Return [x, y] of the center of cell containing provided text 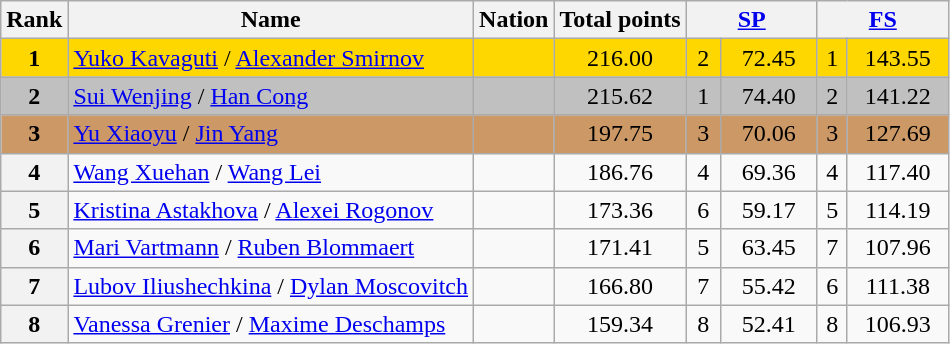
55.42 [768, 286]
171.41 [620, 248]
Sui Wenjing / Han Cong [271, 96]
114.19 [898, 210]
Name [271, 20]
127.69 [898, 134]
SP [752, 20]
72.45 [768, 58]
Kristina Astakhova / Alexei Rogonov [271, 210]
197.75 [620, 134]
52.41 [768, 324]
111.38 [898, 286]
Wang Xuehan / Wang Lei [271, 172]
107.96 [898, 248]
Lubov Iliushechkina / Dylan Moscovitch [271, 286]
Mari Vartmann / Ruben Blommaert [271, 248]
Yuko Kavaguti / Alexander Smirnov [271, 58]
69.36 [768, 172]
Yu Xiaoyu / Jin Yang [271, 134]
59.17 [768, 210]
186.76 [620, 172]
106.93 [898, 324]
141.22 [898, 96]
63.45 [768, 248]
166.80 [620, 286]
216.00 [620, 58]
74.40 [768, 96]
FS [882, 20]
Vanessa Grenier / Maxime Deschamps [271, 324]
Rank [34, 20]
70.06 [768, 134]
Total points [620, 20]
Nation [514, 20]
173.36 [620, 210]
215.62 [620, 96]
143.55 [898, 58]
117.40 [898, 172]
159.34 [620, 324]
